For the text-containing cell, return its midpoint in (x, y) coordinate format. 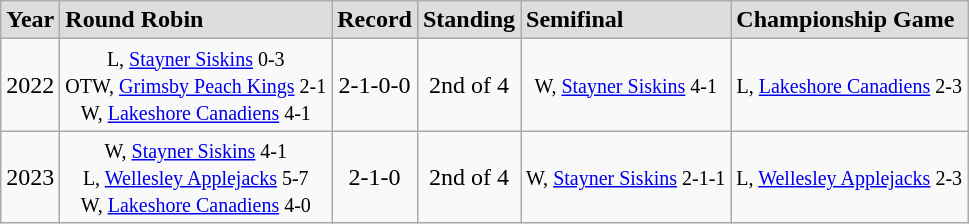
L, Lakeshore Canadiens 2-3 (850, 85)
Semifinal (626, 20)
Championship Game (850, 20)
2022 (30, 85)
W, Stayner Siskins 4-1 (626, 85)
2-1-0-0 (375, 85)
L, Wellesley Applejacks 2-3 (850, 177)
Round Robin (196, 20)
W, Stayner Siskins 4-1L, Wellesley Applejacks 5-7W, Lakeshore Canadiens 4-0 (196, 177)
W, Stayner Siskins 2-1-1 (626, 177)
Year (30, 20)
2023 (30, 177)
Standing (468, 20)
L, Stayner Siskins 0-3OTW, Grimsby Peach Kings 2-1W, Lakeshore Canadiens 4-1 (196, 85)
Record (375, 20)
2-1-0 (375, 177)
